Scan for the cell matching the given text and deliver its [x, y] coordinate at center. 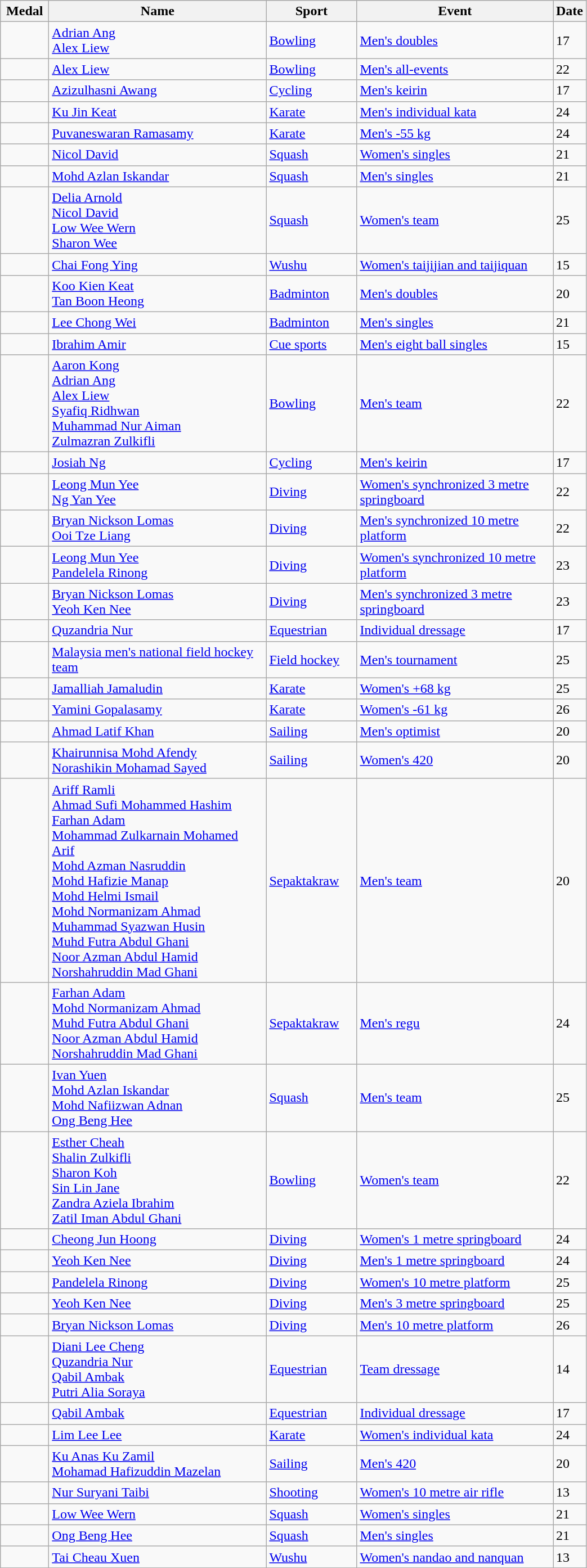
Tai Cheau Xuen [158, 1557]
Adrian AngAlex Liew [158, 40]
Medal [25, 11]
Lee Chong Wei [158, 322]
Farhan AdamMohd Normanizam AhmadMuhd Futra Abdul GhaniNoor Azman Abdul HamidNorshahruddin Mad Ghani [158, 1023]
Field hockey [312, 659]
Esther CheahShalin ZulkifliSharon KohSin Lin JaneZandra Aziela IbrahimZatil Iman Abdul Ghani [158, 1180]
Name [158, 11]
Men's 3 metre springboard [455, 1304]
Puvaneswaran Ramasamy [158, 133]
Women's nandao and nanquan [455, 1557]
Men's 420 [455, 1463]
Chai Fong Ying [158, 264]
Jamalliah Jamaludin [158, 688]
Koo Kien KeatTan Boon Heong [158, 294]
Women's synchronized 3 metre springboard [455, 492]
Women's +68 kg [455, 688]
Women's individual kata [455, 1435]
Pandelela Rinong [158, 1282]
Ibrahim Amir [158, 344]
Shooting [312, 1493]
Men's 10 metre platform [455, 1325]
Ivan YuenMohd Azlan IskandarMohd Nafiizwan AdnanOng Beng Hee [158, 1098]
Yamini Gopalasamy [158, 710]
Bryan Nickson Lomas [158, 1325]
Mohd Azlan Iskandar [158, 176]
Leong Mun YeePandelela Rinong [158, 565]
Men's eight ball singles [455, 344]
Ong Beng Hee [158, 1535]
Men's synchronized 3 metre springboard [455, 602]
Low Wee Wern [158, 1514]
Men's 1 metre springboard [455, 1261]
Diani Lee ChengQuzandria NurQabil AmbakPutri Alia Soraya [158, 1369]
Ahmad Latif Khan [158, 731]
Team dressage [455, 1369]
Cheong Jun Hoong [158, 1240]
Men's regu [455, 1023]
Alex Liew [158, 69]
Lim Lee Lee [158, 1435]
Malaysia men's national field hockey team [158, 659]
Men's synchronized 10 metre platform [455, 529]
Azizulhasni Awang [158, 91]
Men's tournament [455, 659]
Women's -61 kg [455, 710]
Women's 420 [455, 760]
Ku Anas Ku ZamilMohamad Hafizuddin Mazelan [158, 1463]
Leong Mun YeeNg Yan Yee [158, 492]
Khairunnisa Mohd AfendyNorashikin Mohamad Sayed [158, 760]
Men's -55 kg [455, 133]
Date [570, 11]
Delia ArnoldNicol DavidLow Wee WernSharon Wee [158, 220]
Women's synchronized 10 metre platform [455, 565]
Aaron KongAdrian AngAlex LiewSyafiq RidhwanMuhammad Nur AimanZulmazran Zulkifli [158, 404]
Women's 10 metre air rifle [455, 1493]
Cue sports [312, 344]
Women's 10 metre platform [455, 1282]
Quzandria Nur [158, 630]
Qabil Ambak [158, 1413]
Sport [312, 11]
14 [570, 1369]
Event [455, 11]
Nur Suryani Taibi [158, 1493]
Nicol David [158, 155]
Women's 1 metre springboard [455, 1240]
Bryan Nickson LomasYeoh Ken Nee [158, 602]
Josiah Ng [158, 463]
Bryan Nickson LomasOoi Tze Liang [158, 529]
Men's all-events [455, 69]
Men's optimist [455, 731]
Women's taijijian and taijiquan [455, 264]
Ku Jin Keat [158, 112]
Men's individual kata [455, 112]
